Locate the cell with the specified text and output its (X, Y) center coordinate. 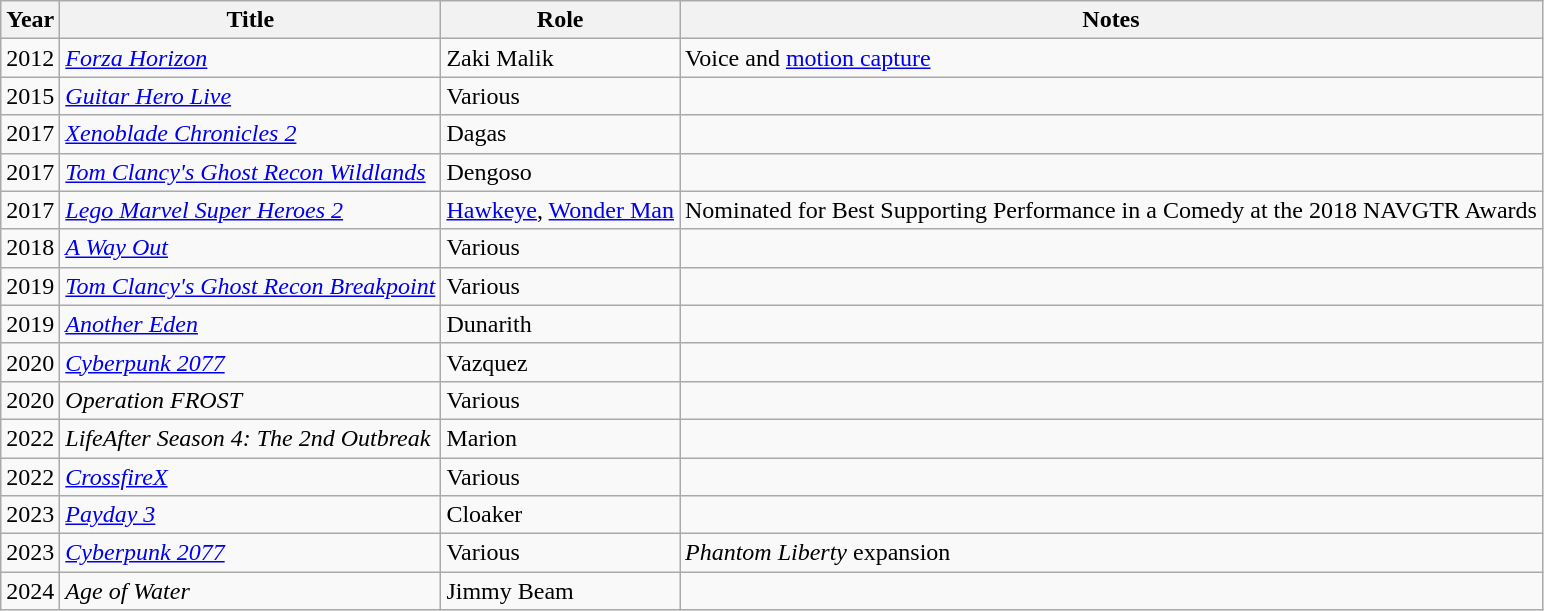
Lego Marvel Super Heroes 2 (250, 210)
Tom Clancy's Ghost Recon Breakpoint (250, 286)
Dengoso (560, 172)
Nominated for Best Supporting Performance in a Comedy at the 2018 NAVGTR Awards (1112, 210)
Title (250, 20)
Dagas (560, 134)
Zaki Malik (560, 58)
2018 (30, 248)
2015 (30, 96)
Forza Horizon (250, 58)
Voice and motion capture (1112, 58)
Notes (1112, 20)
Guitar Hero Live (250, 96)
Operation FROST (250, 400)
Hawkeye, Wonder Man (560, 210)
Tom Clancy's Ghost Recon Wildlands (250, 172)
Marion (560, 438)
2012 (30, 58)
Vazquez (560, 362)
Jimmy Beam (560, 591)
Role (560, 20)
2024 (30, 591)
LifeAfter Season 4: The 2nd Outbreak (250, 438)
Year (30, 20)
CrossfireX (250, 477)
Another Eden (250, 324)
Cloaker (560, 515)
A Way Out (250, 248)
Payday 3 (250, 515)
Xenoblade Chronicles 2 (250, 134)
Dunarith (560, 324)
Phantom Liberty expansion (1112, 553)
Age of Water (250, 591)
